Identify which cell holds the provided text, then report its (X, Y) central coordinate. 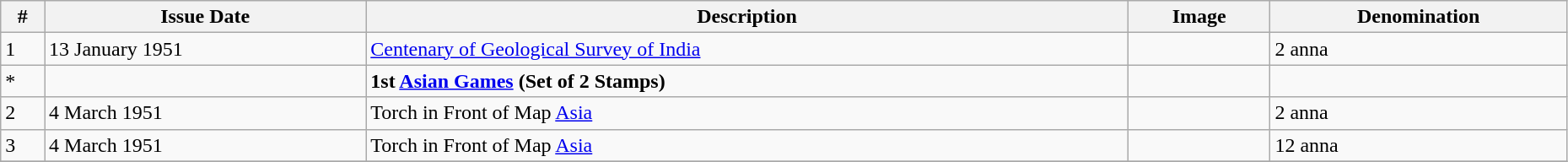
Centenary of Geological Survey of India (747, 49)
3 (23, 145)
1 (23, 49)
13 January 1951 (206, 49)
Denomination (1419, 17)
12 anna (1419, 145)
2 (23, 113)
1st Asian Games (Set of 2 Stamps) (747, 81)
Issue Date (206, 17)
Image (1199, 17)
Description (747, 17)
# (23, 17)
* (23, 81)
